Output the (X, Y) coordinate of the center of the cell containing the given text.  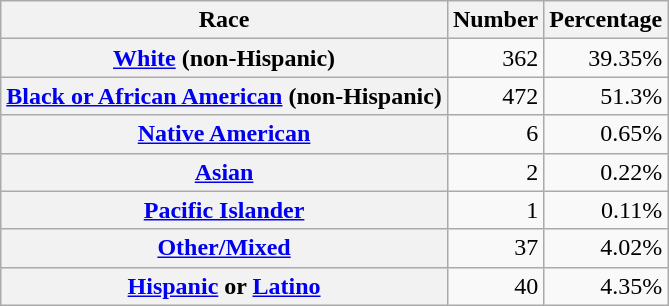
4.35% (606, 286)
1 (495, 210)
39.35% (606, 58)
White (non-Hispanic) (224, 58)
40 (495, 286)
Asian (224, 172)
0.22% (606, 172)
0.11% (606, 210)
Percentage (606, 20)
362 (495, 58)
Other/Mixed (224, 248)
2 (495, 172)
0.65% (606, 134)
37 (495, 248)
6 (495, 134)
Hispanic or Latino (224, 286)
Native American (224, 134)
Black or African American (non-Hispanic) (224, 96)
51.3% (606, 96)
Race (224, 20)
472 (495, 96)
4.02% (606, 248)
Number (495, 20)
Pacific Islander (224, 210)
